Capture the cell that displays the provided text and extract its (x, y) central coordinate. 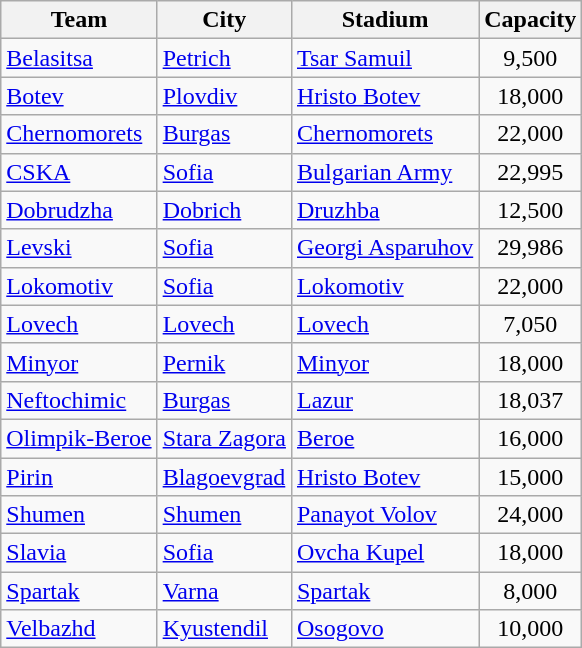
Bulgarian Army (384, 172)
Beroe (384, 438)
Georgi Asparuhov (384, 248)
Petrich (224, 58)
Team (79, 20)
Varna (224, 591)
18,037 (530, 400)
29,986 (530, 248)
Stadium (384, 20)
Tsar Samuil (384, 58)
7,050 (530, 324)
12,500 (530, 210)
Panayot Volov (384, 515)
22,995 (530, 172)
16,000 (530, 438)
Lazur (384, 400)
Dobrudzha (79, 210)
Botev (79, 96)
Olimpik-Beroe (79, 438)
15,000 (530, 477)
CSKA (79, 172)
Pirin (79, 477)
Blagoevgrad (224, 477)
Slavia (79, 553)
Neftochimic (79, 400)
Ovcha Kupel (384, 553)
Pernik (224, 362)
Druzhba (384, 210)
10,000 (530, 629)
8,000 (530, 591)
Levski (79, 248)
9,500 (530, 58)
Osogovo (384, 629)
24,000 (530, 515)
Plovdiv (224, 96)
Kyustendil (224, 629)
Stara Zagora (224, 438)
Dobrich (224, 210)
City (224, 20)
Belasitsa (79, 58)
Velbazhd (79, 629)
Capacity (530, 20)
